Provide the [X, Y] coordinate of the cell's center where the given text is located.  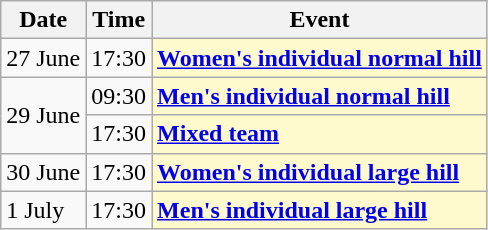
30 June [44, 172]
Time [119, 20]
27 June [44, 58]
Men's individual normal hill [320, 96]
Event [320, 20]
Mixed team [320, 134]
Date [44, 20]
Women's individual large hill [320, 172]
09:30 [119, 96]
Women's individual normal hill [320, 58]
29 June [44, 115]
Men's individual large hill [320, 210]
1 July [44, 210]
